Return the (X, Y) coordinate for the center point of the cell that contains the specified text.  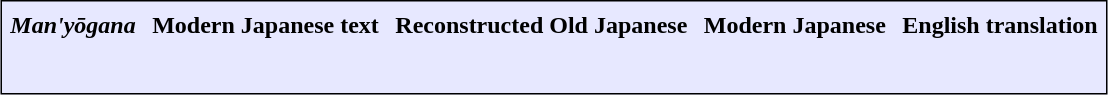
English translation (1000, 25)
Reconstructed Old Japanese (542, 25)
Modern Japanese (794, 25)
Modern Japanese text (266, 25)
Man'yōgana (73, 25)
